Provide the (X, Y) coordinate of the cell's center where the given text is located.  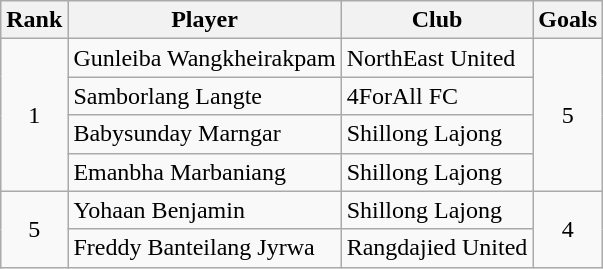
Samborlang Langte (204, 96)
Rangdajied United (437, 248)
4ForAll FC (437, 96)
Freddy Banteilang Jyrwa (204, 248)
Rank (34, 20)
Goals (568, 20)
4 (568, 229)
Club (437, 20)
Gunleiba Wangkheirakpam (204, 58)
Emanbha Marbaniang (204, 172)
Player (204, 20)
Yohaan Benjamin (204, 210)
Babysunday Marngar (204, 134)
NorthEast United (437, 58)
1 (34, 115)
